Extract the (x, y) coordinate from the center of the cell holding the provided text.  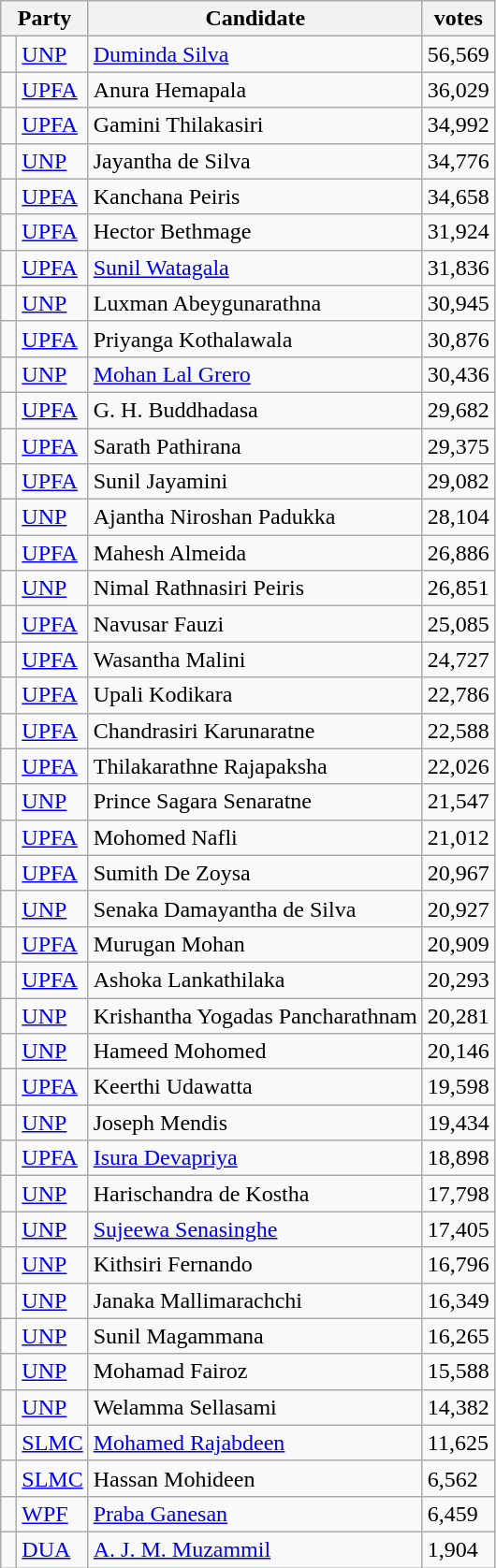
19,434 (459, 1123)
16,265 (459, 1336)
Thilakarathne Rajapaksha (255, 766)
Ajantha Niroshan Padukka (255, 517)
Anura Hemapala (255, 90)
29,682 (459, 410)
30,436 (459, 374)
22,026 (459, 766)
29,082 (459, 482)
21,012 (459, 837)
24,727 (459, 660)
Candidate (255, 19)
34,776 (459, 161)
26,886 (459, 553)
Praba Ganesan (255, 1514)
G. H. Buddhadasa (255, 410)
20,927 (459, 908)
Wasantha Malini (255, 660)
Luxman Abeygunarathna (255, 303)
Hassan Mohideen (255, 1478)
Sarath Pathirana (255, 446)
36,029 (459, 90)
Isura Devapriya (255, 1158)
18,898 (459, 1158)
Mahesh Almeida (255, 553)
20,909 (459, 944)
Sumith De Zoysa (255, 873)
Senaka Damayantha de Silva (255, 908)
28,104 (459, 517)
Hector Bethmage (255, 232)
31,836 (459, 268)
WPF (52, 1514)
Sunil Watagala (255, 268)
16,349 (459, 1300)
Harischandra de Kostha (255, 1194)
22,786 (459, 695)
21,547 (459, 802)
30,876 (459, 339)
Janaka Mallimarachchi (255, 1300)
34,658 (459, 196)
14,382 (459, 1407)
Duminda Silva (255, 54)
Navusar Fauzi (255, 624)
11,625 (459, 1443)
56,569 (459, 54)
19,598 (459, 1087)
25,085 (459, 624)
22,588 (459, 731)
Gamini Thilakasiri (255, 125)
6,562 (459, 1478)
DUA (52, 1549)
15,588 (459, 1372)
Chandrasiri Karunaratne (255, 731)
Kanchana Peiris (255, 196)
30,945 (459, 303)
Mohamad Fairoz (255, 1372)
Krishantha Yogadas Pancharathnam (255, 1015)
20,146 (459, 1052)
29,375 (459, 446)
votes (459, 19)
16,796 (459, 1265)
20,281 (459, 1015)
Nimal Rathnasiri Peiris (255, 588)
Mohomed Nafli (255, 837)
Priyanga Kothalawala (255, 339)
Prince Sagara Senaratne (255, 802)
17,798 (459, 1194)
Mohamed Rajabdeen (255, 1443)
6,459 (459, 1514)
Ashoka Lankathilaka (255, 980)
Keerthi Udawatta (255, 1087)
Welamma Sellasami (255, 1407)
Murugan Mohan (255, 944)
17,405 (459, 1229)
Sunil Magammana (255, 1336)
1,904 (459, 1549)
Joseph Mendis (255, 1123)
20,967 (459, 873)
31,924 (459, 232)
20,293 (459, 980)
Mohan Lal Grero (255, 374)
26,851 (459, 588)
Sunil Jayamini (255, 482)
Upali Kodikara (255, 695)
Party (45, 19)
Sujeewa Senasinghe (255, 1229)
A. J. M. Muzammil (255, 1549)
Hameed Mohomed (255, 1052)
Kithsiri Fernando (255, 1265)
Jayantha de Silva (255, 161)
34,992 (459, 125)
